Search for the cell housing the specified text and yield its [X, Y] center coordinate. 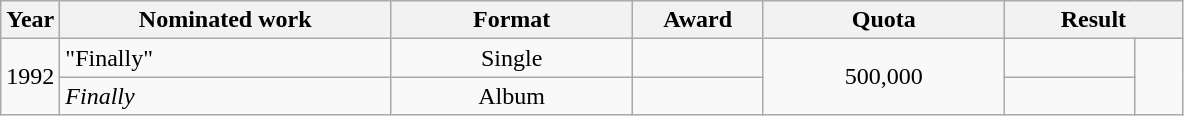
Result [1094, 20]
"Finally" [226, 58]
Year [30, 20]
Finally [226, 96]
Album [512, 96]
Quota [884, 20]
1992 [30, 77]
Format [512, 20]
Single [512, 58]
Nominated work [226, 20]
Award [698, 20]
500,000 [884, 77]
